Identify which cell holds the provided text, then report its (x, y) central coordinate. 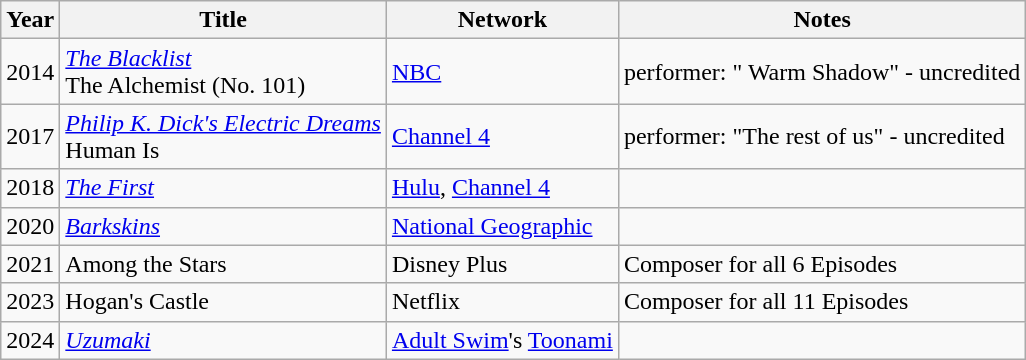
Adult Swim's Toonami (502, 340)
2018 (30, 188)
2017 (30, 136)
performer: "The rest of us" - uncredited (822, 136)
The BlacklistThe Alchemist (No. 101) (224, 72)
Uzumaki (224, 340)
Title (224, 20)
Among the Stars (224, 264)
Notes (822, 20)
Netflix (502, 302)
2024 (30, 340)
Composer for all 11 Episodes (822, 302)
2020 (30, 226)
National Geographic (502, 226)
2014 (30, 72)
The First (224, 188)
Philip K. Dick's Electric DreamsHuman Is (224, 136)
Hogan's Castle (224, 302)
Hulu, Channel 4 (502, 188)
2021 (30, 264)
Year (30, 20)
Disney Plus (502, 264)
Composer for all 6 Episodes (822, 264)
Channel 4 (502, 136)
Barkskins (224, 226)
performer: " Warm Shadow" - uncredited (822, 72)
NBC (502, 72)
2023 (30, 302)
Network (502, 20)
